Identify which cell holds the provided text, then report its (X, Y) central coordinate. 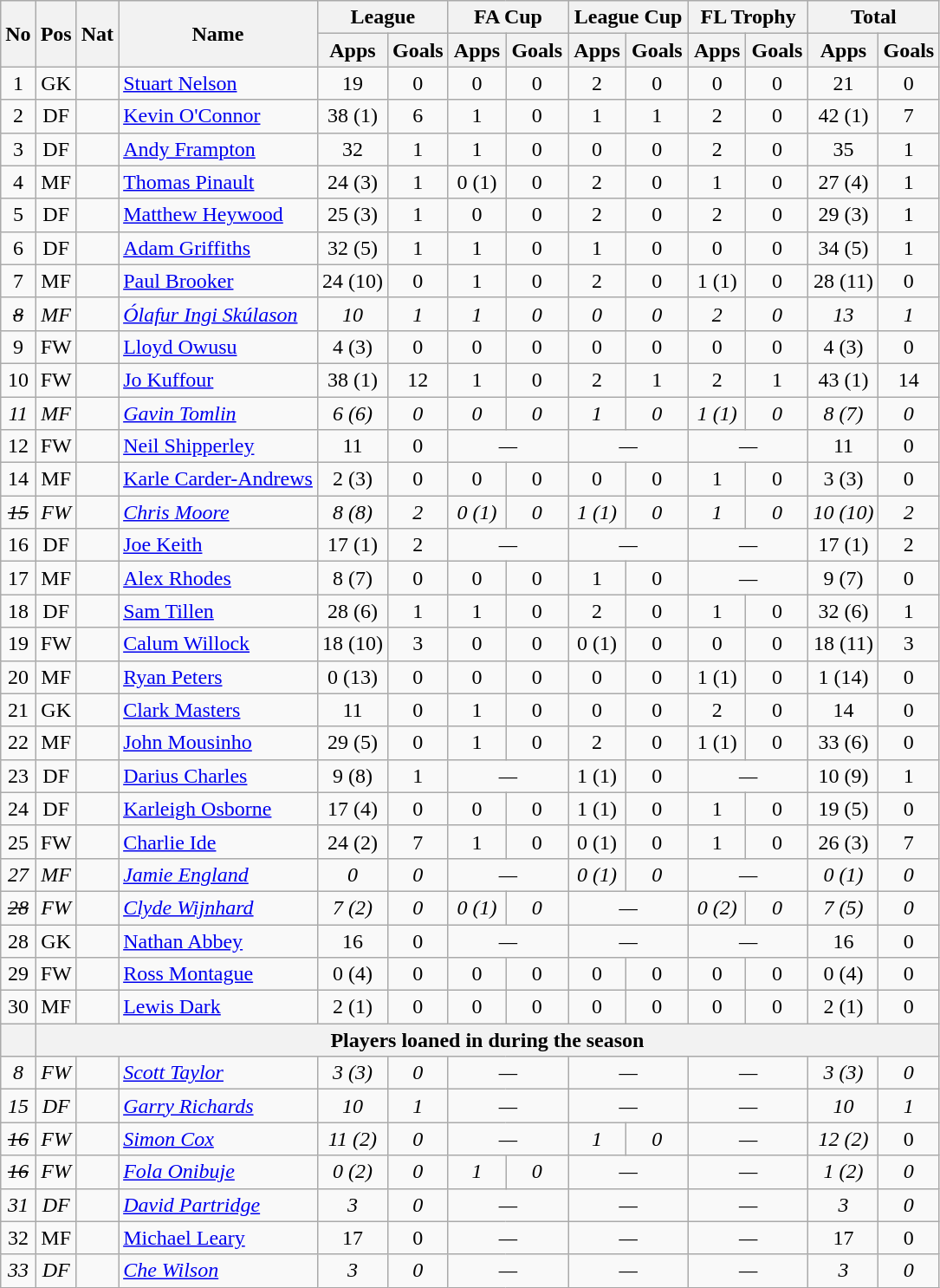
29 (3) (844, 215)
Calum Willock (218, 644)
Adam Griffiths (218, 248)
Karleigh Osborne (218, 809)
Total (873, 17)
Chris Moore (218, 512)
12 (2) (844, 1139)
26 (3) (844, 842)
7 (2) (352, 907)
29 (5) (352, 743)
Stuart Nelson (218, 83)
19 (5) (844, 809)
FL Trophy (749, 17)
Kevin O'Connor (218, 116)
7 (5) (844, 907)
31 (18, 1205)
David Partridge (218, 1205)
Garry Richards (218, 1106)
Clyde Wijnhard (218, 907)
2 (3) (352, 479)
Che Wilson (218, 1271)
Thomas Pinault (218, 182)
Darius Charles (218, 776)
24 (3) (352, 182)
32 (5) (352, 248)
Neil Shipperley (218, 446)
28 (6) (352, 611)
8 (8) (352, 512)
22 (18, 743)
9 (18, 347)
Michael Leary (218, 1238)
18 (10) (352, 644)
Scott Taylor (218, 1073)
30 (18, 1007)
1 (2) (844, 1172)
32 (6) (844, 611)
18 (11) (844, 644)
Lewis Dark (218, 1007)
10 (10) (844, 512)
Jo Kuffour (218, 380)
1 (14) (844, 677)
33 (6) (844, 743)
35 (844, 149)
9 (7) (844, 578)
Jamie England (218, 875)
43 (1) (844, 380)
Lloyd Owusu (218, 347)
18 (18, 611)
24 (2) (352, 842)
Name (218, 34)
John Mousinho (218, 743)
33 (18, 1271)
42 (1) (844, 116)
27 (18, 875)
No (18, 34)
FA Cup (508, 17)
Players loaned in during the season (487, 1040)
Fola Onibuje (218, 1172)
Charlie Ide (218, 842)
Nat (97, 34)
10 (9) (844, 776)
23 (18, 776)
League (383, 17)
Ryan Peters (218, 677)
Andy Frampton (218, 149)
Ross Montague (218, 974)
Sam Tillen (218, 611)
5 (18, 215)
24 (10) (352, 281)
25 (18, 842)
6 (6) (352, 413)
Karle Carder-Andrews (218, 479)
Matthew Heywood (218, 215)
Clark Masters (218, 710)
29 (18, 974)
Ólafur Ingi Skúlason (218, 314)
17 (4) (352, 809)
4 (18, 182)
20 (18, 677)
Nathan Abbey (218, 940)
28 (11) (844, 281)
0 (13) (352, 677)
Paul Brooker (218, 281)
Gavin Tomlin (218, 413)
24 (18, 809)
Pos (55, 34)
27 (4) (844, 182)
11 (2) (352, 1139)
Joe Keith (218, 545)
League Cup (629, 17)
25 (3) (352, 215)
Alex Rhodes (218, 578)
13 (844, 314)
34 (5) (844, 248)
Simon Cox (218, 1139)
9 (8) (352, 776)
